Output the [X, Y] coordinate of the center of the cell containing the given text.  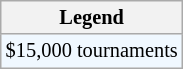
Legend [92, 17]
$15,000 tournaments [92, 51]
